From the cell containing the given text, extract its center point as (X, Y) coordinate. 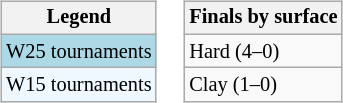
Finals by surface (263, 18)
Legend (78, 18)
Hard (4–0) (263, 51)
W25 tournaments (78, 51)
Clay (1–0) (263, 85)
W15 tournaments (78, 85)
